Pinpoint the cell where the given text exists, returning its [x, y] midpoint coordinate. 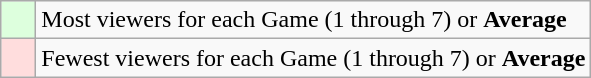
Fewest viewers for each Game (1 through 7) or Average [314, 58]
Most viewers for each Game (1 through 7) or Average [314, 20]
